Find where the given text appears and provide that cell's center as (X, Y) coordinate. 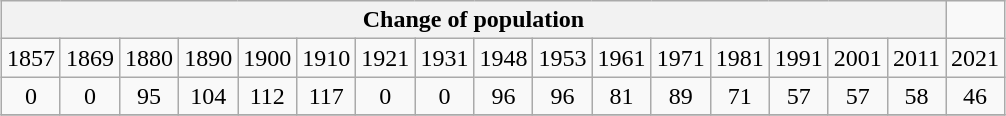
1931 (444, 58)
1953 (562, 58)
2001 (858, 58)
58 (916, 96)
1900 (268, 58)
1890 (208, 58)
81 (622, 96)
2011 (916, 58)
1857 (30, 58)
1971 (680, 58)
46 (976, 96)
1910 (326, 58)
2021 (976, 58)
1869 (90, 58)
71 (740, 96)
1981 (740, 58)
1961 (622, 58)
117 (326, 96)
95 (150, 96)
Change of population (473, 20)
1991 (798, 58)
104 (208, 96)
1880 (150, 58)
89 (680, 96)
112 (268, 96)
1948 (504, 58)
1921 (386, 58)
